Identify which cell holds the provided text, then report its (X, Y) central coordinate. 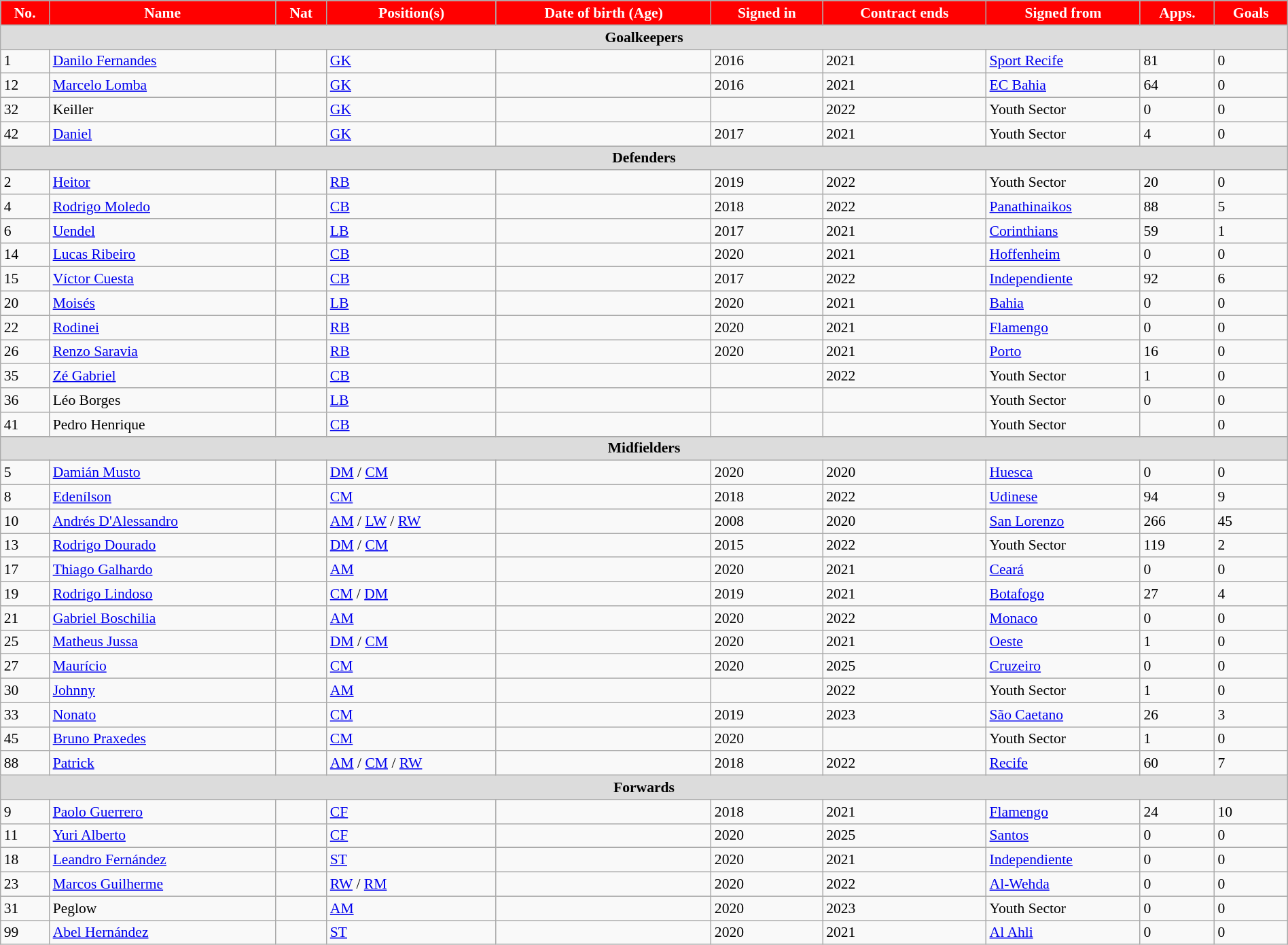
Name (163, 13)
Position(s) (412, 13)
94 (1177, 497)
Moisés (163, 304)
266 (1177, 521)
Rodrigo Lindoso (163, 594)
Maurício (163, 666)
CM / DM (412, 594)
Botafogo (1064, 594)
Thiago Galhardo (163, 570)
2008 (767, 521)
35 (25, 376)
Gabriel Boschilia (163, 618)
Johnny (163, 691)
Al Ahli (1064, 933)
No. (25, 13)
23 (25, 885)
Bruno Praxedes (163, 739)
11 (25, 836)
Forwards (644, 787)
Yuri Alberto (163, 836)
Nat (302, 13)
36 (25, 400)
42 (25, 134)
Zé Gabriel (163, 376)
Keiller (163, 110)
Marcelo Lomba (163, 86)
Signed from (1064, 13)
19 (25, 594)
Matheus Jussa (163, 642)
Ceará (1064, 570)
Porto (1064, 352)
Damián Musto (163, 473)
16 (1177, 352)
Signed in (767, 13)
3 (1251, 715)
Bahia (1064, 304)
Al-Wehda (1064, 885)
AM / LW / RW (412, 521)
81 (1177, 61)
Patrick (163, 764)
7 (1251, 764)
31 (25, 908)
41 (25, 425)
Udinese (1064, 497)
Paolo Guerrero (163, 812)
30 (25, 691)
99 (25, 933)
Hoffenheim (1064, 255)
17 (25, 570)
92 (1177, 279)
Danilo Fernandes (163, 61)
Monaco (1064, 618)
Nonato (163, 715)
EC Bahia (1064, 86)
Midfielders (644, 448)
Daniel (163, 134)
São Caetano (1064, 715)
64 (1177, 86)
Lucas Ribeiro (163, 255)
13 (25, 546)
Uendel (163, 231)
32 (25, 110)
12 (25, 86)
Abel Hernández (163, 933)
59 (1177, 231)
Andrés D'Alessandro (163, 521)
18 (25, 860)
Marcos Guilherme (163, 885)
Panathinaikos (1064, 207)
21 (25, 618)
Cruzeiro (1064, 666)
Peglow (163, 908)
8 (25, 497)
Rodinei (163, 327)
24 (1177, 812)
Heitor (163, 183)
Contract ends (904, 13)
Sport Recife (1064, 61)
Huesca (1064, 473)
33 (25, 715)
Renzo Saravia (163, 352)
Oeste (1064, 642)
Recife (1064, 764)
Santos (1064, 836)
14 (25, 255)
25 (25, 642)
Corinthians (1064, 231)
Pedro Henrique (163, 425)
RW / RM (412, 885)
22 (25, 327)
Víctor Cuesta (163, 279)
Rodrigo Moledo (163, 207)
15 (25, 279)
Edenílson (163, 497)
Goalkeepers (644, 37)
Leandro Fernández (163, 860)
Goals (1251, 13)
119 (1177, 546)
San Lorenzo (1064, 521)
Apps. (1177, 13)
Léo Borges (163, 400)
Defenders (644, 158)
Date of birth (Age) (603, 13)
60 (1177, 764)
2015 (767, 546)
Rodrigo Dourado (163, 546)
AM / CM / RW (412, 764)
